From the cell containing the given text, extract its center point as [X, Y] coordinate. 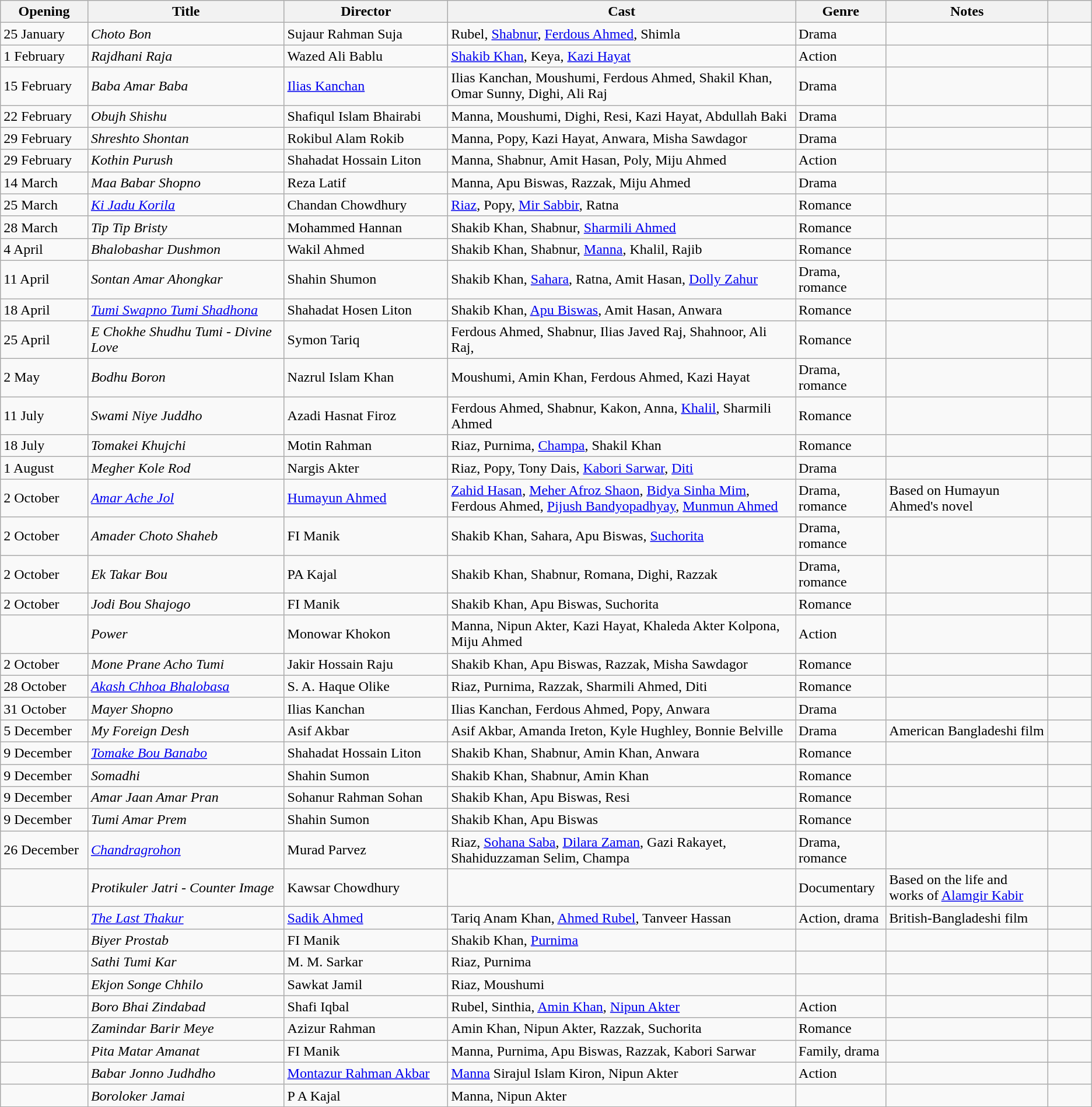
Tariq Anam Khan, Ahmed Rubel, Tanveer Hassan [622, 918]
Genre [841, 12]
Wakil Ahmed [366, 249]
Akash Chhoa Bhalobasa [185, 686]
Opening [44, 12]
Power [185, 634]
Tomakei Khujchi [185, 446]
Kawsar Chowdhury [366, 888]
P A Kajal [366, 1095]
Murad Parvez [366, 850]
Manna, Purnima, Apu Biswas, Razzak, Kabori Sarwar [622, 1051]
S. A. Haque Olike [366, 686]
Boro Bhai Zindabad [185, 1007]
Chandragrohon [185, 850]
Babar Jonno Judhdho [185, 1073]
Ilias Kanchan, Moushumi, Ferdous Ahmed, Shakil Khan, Omar Sunny, Dighi, Ali Raj [622, 86]
Bhalobashar Dushmon [185, 249]
Symon Tariq [366, 340]
Ferdous Ahmed, Shabnur, Ilias Javed Raj, Shahnoor, Ali Raj, [622, 340]
Sohanur Rahman Sohan [366, 798]
The Last Thakur [185, 918]
18 April [44, 310]
Shakib Khan, Apu Biswas, Suchorita [622, 604]
Maa Babar Shopno [185, 183]
Pita Matar Amanat [185, 1051]
Shakib Khan, Apu Biswas, Resi [622, 798]
Nargis Akter [366, 468]
Moushumi, Amin Khan, Ferdous Ahmed, Kazi Hayat [622, 378]
Boroloker Jamai [185, 1095]
Ki Jadu Korila [185, 205]
15 February [44, 86]
Based on Humayun Ahmed's novel [967, 498]
Mayer Shopno [185, 708]
1 August [44, 468]
Shafi Iqbal [366, 1007]
Based on the life and works of Alamgir Kabir [967, 888]
Amin Khan, Nipun Akter, Razzak, Suchorita [622, 1029]
Rubel, Sinthia, Amin Khan, Nipun Akter [622, 1007]
Tumi Amar Prem [185, 820]
Riaz, Sohana Saba, Dilara Zaman, Gazi Rakayet, Shahiduzzaman Selim, Champa [622, 850]
Shakib Khan, Sahara, Ratna, Amit Hasan, Dolly Zahur [622, 279]
Megher Kole Rod [185, 468]
Protikuler Jatri - Counter Image [185, 888]
2 May [44, 378]
Azizur Rahman [366, 1029]
Swami Niye Juddho [185, 415]
Biyer Prostab [185, 940]
Riaz, Popy, Tony Dais, Kabori Sarwar, Diti [622, 468]
Manna, Nipun Akter [622, 1095]
E Chokhe Shudhu Tumi - Divine Love [185, 340]
4 April [44, 249]
28 March [44, 227]
Amader Choto Shaheb [185, 536]
Tip Tip Bristy [185, 227]
5 December [44, 731]
Sathi Tumi Kar [185, 962]
Somadhi [185, 776]
31 October [44, 708]
Shakib Khan, Sahara, Apu Biswas, Suchorita [622, 536]
Shakib Khan, Apu Biswas, Amit Hasan, Anwara [622, 310]
British-Bangladeshi film [967, 918]
25 January [44, 34]
Shakib Khan, Shabnur, Amin Khan [622, 776]
Mone Prane Acho Tumi [185, 664]
Ekjon Songe Chhilo [185, 984]
22 February [44, 116]
Manna, Moushumi, Dighi, Resi, Kazi Hayat, Abdullah Baki [622, 116]
11 July [44, 415]
M. M. Sarkar [366, 962]
Reza Latif [366, 183]
Monowar Khokon [366, 634]
Rokibul Alam Rokib [366, 138]
Shafiqul Islam Bhairabi [366, 116]
Sawkat Jamil [366, 984]
Shreshto Shontan [185, 138]
Family, drama [841, 1051]
26 December [44, 850]
Riaz, Moushumi [622, 984]
Shahadat Hosen Liton [366, 310]
Humayun Ahmed [366, 498]
Ilias Kanchan, Ferdous Ahmed, Popy, Anwara [622, 708]
Mohammed Hannan [366, 227]
Jodi Bou Shajogo [185, 604]
28 October [44, 686]
Rajdhani Raja [185, 56]
Rubel, Shabnur, Ferdous Ahmed, Shimla [622, 34]
Shakib Khan, Shabnur, Amin Khan, Anwara [622, 753]
Jakir Hossain Raju [366, 664]
Ek Takar Bou [185, 574]
1 February [44, 56]
Azadi Hasnat Firoz [366, 415]
Shakib Khan, Shabnur, Romana, Dighi, Razzak [622, 574]
My Foreign Desh [185, 731]
25 March [44, 205]
Nazrul Islam Khan [366, 378]
Tumi Swapno Tumi Shadhona [185, 310]
Shakib Khan, Apu Biswas [622, 820]
Manna, Apu Biswas, Razzak, Miju Ahmed [622, 183]
18 July [44, 446]
Shahin Shumon [366, 279]
PA Kajal [366, 574]
Riaz, Purnima, Champa, Shakil Khan [622, 446]
Manna, Nipun Akter, Kazi Hayat, Khaleda Akter Kolpona, Miju Ahmed [622, 634]
14 March [44, 183]
Cast [622, 12]
Sadik Ahmed [366, 918]
Obujh Shishu [185, 116]
Riaz, Popy, Mir Sabbir, Ratna [622, 205]
Riaz, Purnima, Razzak, Sharmili Ahmed, Diti [622, 686]
Zamindar Barir Meye [185, 1029]
Manna, Popy, Kazi Hayat, Anwara, Misha Sawdagor [622, 138]
Bodhu Boron [185, 378]
Zahid Hasan, Meher Afroz Shaon, Bidya Sinha Mim, Ferdous Ahmed, Pijush Bandyopadhyay, Munmun Ahmed [622, 498]
Tomake Bou Banabo [185, 753]
Director [366, 12]
Shakib Khan, Shabnur, Sharmili Ahmed [622, 227]
Shakib Khan, Purnima [622, 940]
Asif Akbar [366, 731]
Kothin Purush [185, 160]
Manna Sirajul Islam Kiron, Nipun Akter [622, 1073]
Chandan Chowdhury [366, 205]
Amar Jaan Amar Pran [185, 798]
Shakib Khan, Apu Biswas, Razzak, Misha Sawdagor [622, 664]
Manna, Shabnur, Amit Hasan, Poly, Miju Ahmed [622, 160]
Notes [967, 12]
Wazed Ali Bablu [366, 56]
Action, drama [841, 918]
Ferdous Ahmed, Shabnur, Kakon, Anna, Khalil, Sharmili Ahmed [622, 415]
Riaz, Purnima [622, 962]
Montazur Rahman Akbar [366, 1073]
Motin Rahman [366, 446]
Shakib Khan, Shabnur, Manna, Khalil, Rajib [622, 249]
Title [185, 12]
Asif Akbar, Amanda Ireton, Kyle Hughley, Bonnie Belville [622, 731]
Baba Amar Baba [185, 86]
American Bangladeshi film [967, 731]
25 April [44, 340]
Documentary [841, 888]
Sontan Amar Ahongkar [185, 279]
Amar Ache Jol [185, 498]
Choto Bon [185, 34]
Shakib Khan, Keya, Kazi Hayat [622, 56]
11 April [44, 279]
Sujaur Rahman Suja [366, 34]
